Provide the [X, Y] coordinate of the cell's center where the given text is located.  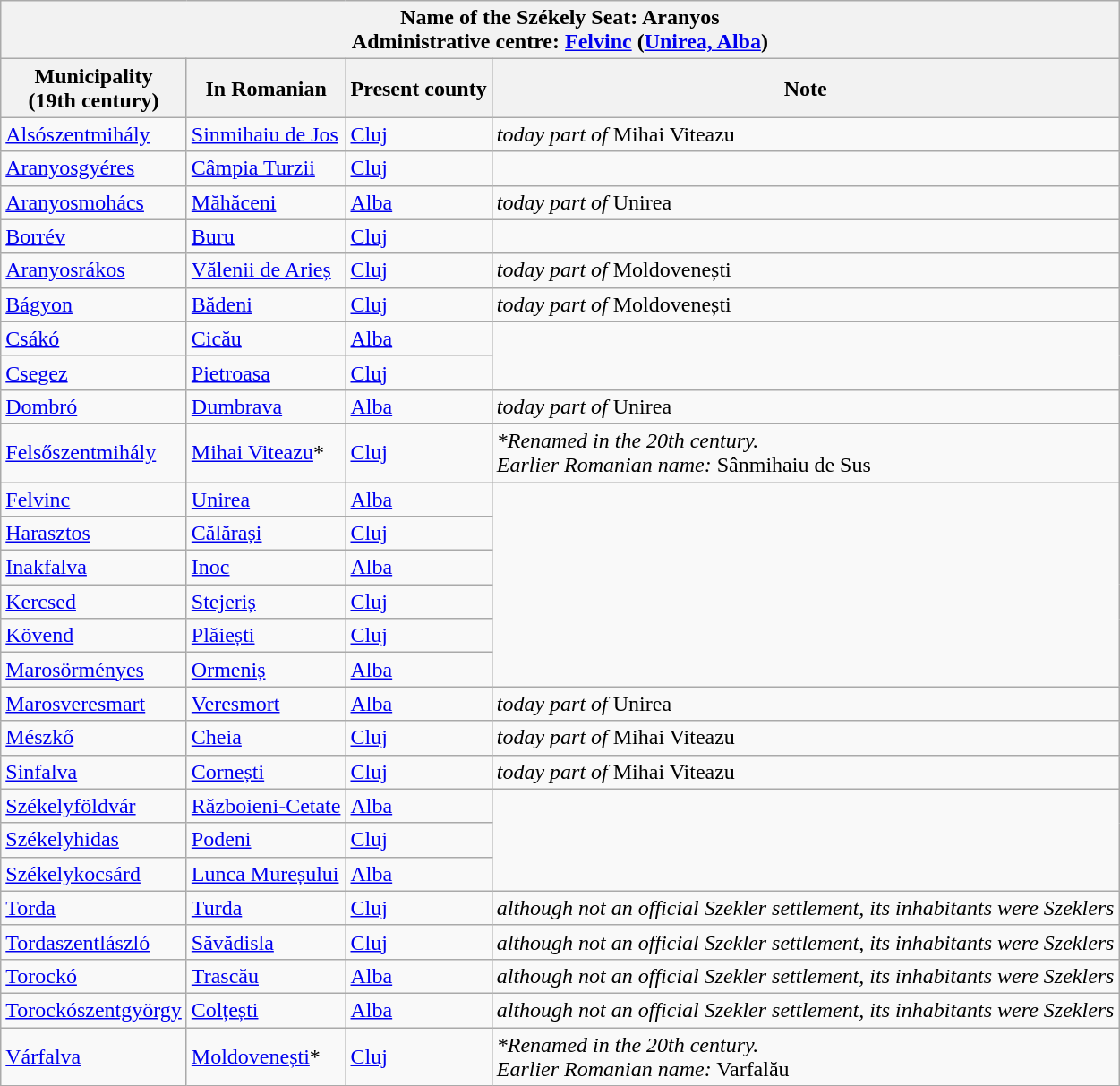
Aranyosmohács [94, 202]
Bădeni [266, 304]
Dombró [94, 406]
Cheia [266, 738]
Felvinc [94, 499]
Harasztos [94, 534]
Torockószentgyörgy [94, 1010]
Turda [266, 908]
Săvădisla [266, 942]
Câmpia Turzii [266, 168]
Vălenii de Arieș [266, 270]
Kövend [94, 636]
Mészkő [94, 738]
*Renamed in the 20th century.Earlier Romanian name: Sânmihaiu de Sus [806, 453]
Veresmort [266, 704]
Unirea [266, 499]
Present county [419, 88]
Municipality (19th century) [94, 88]
Inakfalva [94, 568]
Csákó [94, 338]
Podeni [266, 840]
Pietroasa [266, 372]
Borrév [94, 236]
Lunca Mureșului [266, 874]
Trascău [266, 976]
Csegez [94, 372]
In Romanian [266, 88]
Plăiești [266, 636]
Stejeriș [266, 602]
Sinfalva [94, 772]
Székelyföldvár [94, 806]
Măhăceni [266, 202]
Torockó [94, 976]
Marosveresmart [94, 704]
Moldovenești* [266, 1056]
Colțești [266, 1010]
Cicău [266, 338]
Várfalva [94, 1056]
Cornești [266, 772]
Marosörményes [94, 670]
Székelyhidas [94, 840]
Mihai Viteazu* [266, 453]
Kercsed [94, 602]
Torda [94, 908]
Aranyosrákos [94, 270]
Ormeniș [266, 670]
Bágyon [94, 304]
*Renamed in the 20th century.Earlier Romanian name: Varfalău [806, 1056]
Name of the Székely Seat: Aranyos Administrative centre: Felvinc (Unirea, Alba) [560, 30]
Sinmihaiu de Jos [266, 134]
Felsőszentmihály [94, 453]
Inoc [266, 568]
Alsószentmihály [94, 134]
Note [806, 88]
Tordaszentlászló [94, 942]
Székelykocsárd [94, 874]
Aranyosgyéres [94, 168]
Războieni-Cetate [266, 806]
Călărași [266, 534]
Dumbrava [266, 406]
Buru [266, 236]
